Identify which cell holds the provided text, then report its [x, y] central coordinate. 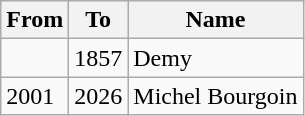
2001 [35, 96]
1857 [98, 58]
From [35, 20]
Name [216, 20]
2026 [98, 96]
Demy [216, 58]
To [98, 20]
Michel Bourgoin [216, 96]
